Output the [X, Y] coordinate of the center of the cell containing the given text.  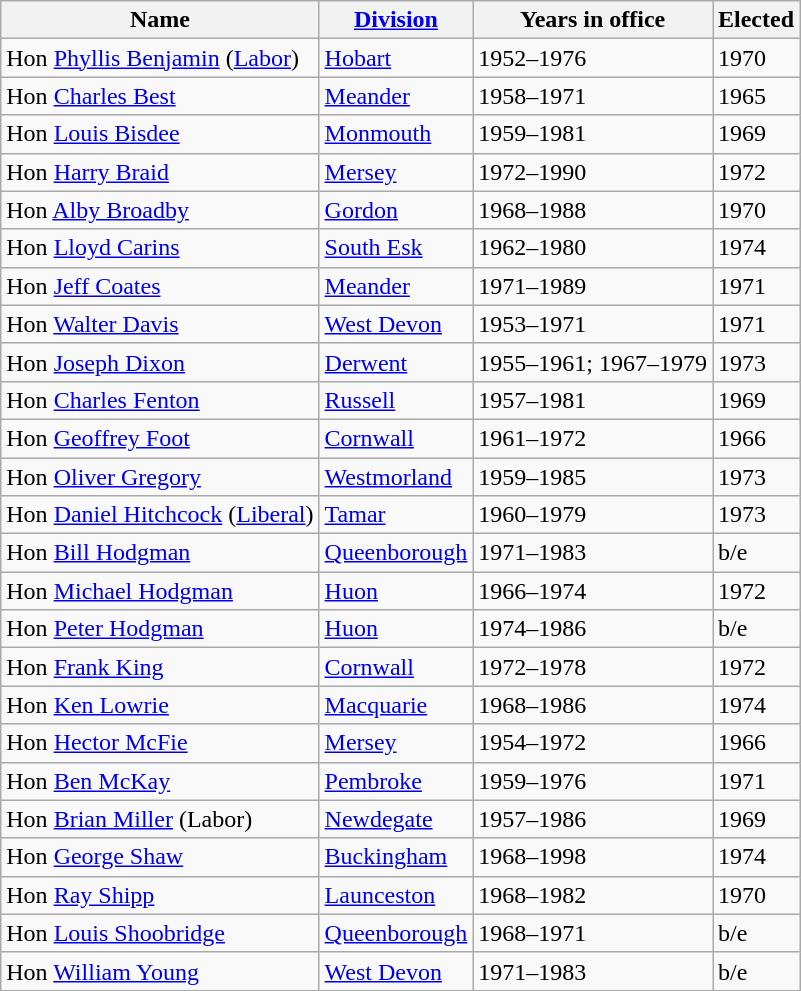
Division [396, 20]
Westmorland [396, 477]
Pembroke [396, 781]
1957–1981 [593, 400]
1958–1971 [593, 96]
Hon Michael Hodgman [160, 591]
1968–1982 [593, 895]
1959–1976 [593, 781]
Gordon [396, 210]
Hon Phyllis Benjamin (Labor) [160, 58]
Monmouth [396, 134]
Hobart [396, 58]
Hon Peter Hodgman [160, 629]
Russell [396, 400]
1965 [756, 96]
1953–1971 [593, 324]
Hon Bill Hodgman [160, 553]
1952–1976 [593, 58]
1968–1986 [593, 705]
Hon William Young [160, 971]
1962–1980 [593, 248]
Hon Walter Davis [160, 324]
South Esk [396, 248]
1972–1990 [593, 172]
Hon Brian Miller (Labor) [160, 819]
Hon Charles Best [160, 96]
1968–1971 [593, 933]
1959–1985 [593, 477]
1960–1979 [593, 515]
1957–1986 [593, 819]
Tamar [396, 515]
Elected [756, 20]
1971–1989 [593, 286]
Hon Charles Fenton [160, 400]
Hon Harry Braid [160, 172]
Hon Joseph Dixon [160, 362]
Launceston [396, 895]
1954–1972 [593, 743]
1959–1981 [593, 134]
Hon Ben McKay [160, 781]
1968–1988 [593, 210]
Buckingham [396, 857]
Hon Ken Lowrie [160, 705]
Hon Jeff Coates [160, 286]
Hon Louis Shoobridge [160, 933]
1972–1978 [593, 667]
Newdegate [396, 819]
Years in office [593, 20]
Hon Louis Bisdee [160, 134]
Hon Lloyd Carins [160, 248]
Macquarie [396, 705]
Hon Daniel Hitchcock (Liberal) [160, 515]
Derwent [396, 362]
Hon Ray Shipp [160, 895]
Hon Alby Broadby [160, 210]
Hon George Shaw [160, 857]
1968–1998 [593, 857]
1955–1961; 1967–1979 [593, 362]
1974–1986 [593, 629]
1966–1974 [593, 591]
Hon Frank King [160, 667]
1961–1972 [593, 438]
Hon Geoffrey Foot [160, 438]
Name [160, 20]
Hon Hector McFie [160, 743]
Hon Oliver Gregory [160, 477]
